Detect which cell encompasses the target text, then output its [x, y] center coordinate. 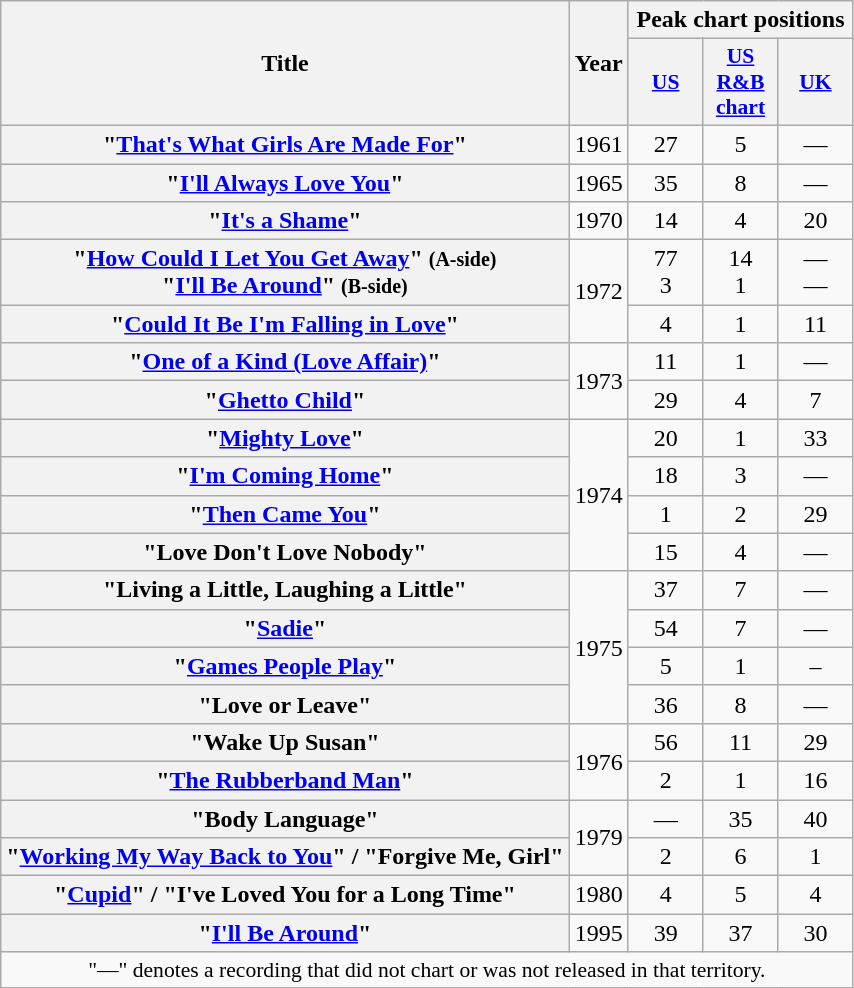
141 [740, 272]
1976 [598, 761]
"Then Came You" [285, 514]
UK [816, 82]
"That's What Girls Are Made For" [285, 144]
"Games People Play" [285, 666]
US R&B chart [740, 82]
54 [666, 628]
1965 [598, 183]
"—" denotes a recording that did not chart or was not released in that territory. [427, 970]
14 [666, 221]
"I'm Coming Home" [285, 476]
27 [666, 144]
"Love or Leave" [285, 704]
Year [598, 64]
39 [666, 933]
"Wake Up Susan" [285, 742]
1980 [598, 895]
33 [816, 438]
—— [816, 272]
56 [666, 742]
"Sadie" [285, 628]
1974 [598, 495]
1995 [598, 933]
"I'll Always Love You" [285, 183]
16 [816, 780]
"Love Don't Love Nobody" [285, 552]
40 [816, 819]
1972 [598, 292]
1979 [598, 838]
"How Could I Let You Get Away" (A-side)"I'll Be Around" (B-side) [285, 272]
"It's a Shame" [285, 221]
"Mighty Love" [285, 438]
"Body Language" [285, 819]
36 [666, 704]
1970 [598, 221]
"One of a Kind (Love Affair)" [285, 362]
773 [666, 272]
"Living a Little, Laughing a Little" [285, 590]
6 [740, 857]
15 [666, 552]
"Ghetto Child" [285, 400]
3 [740, 476]
30 [816, 933]
– [816, 666]
Peak chart positions [740, 20]
"Could It Be I'm Falling in Love" [285, 324]
18 [666, 476]
"I'll Be Around" [285, 933]
"Cupid" / "I've Loved You for a Long Time" [285, 895]
Title [285, 64]
US [666, 82]
"Working My Way Back to You" / "Forgive Me, Girl" [285, 857]
1975 [598, 647]
1961 [598, 144]
1973 [598, 381]
"The Rubberband Man" [285, 780]
